Capture the cell that displays the provided text and extract its (X, Y) central coordinate. 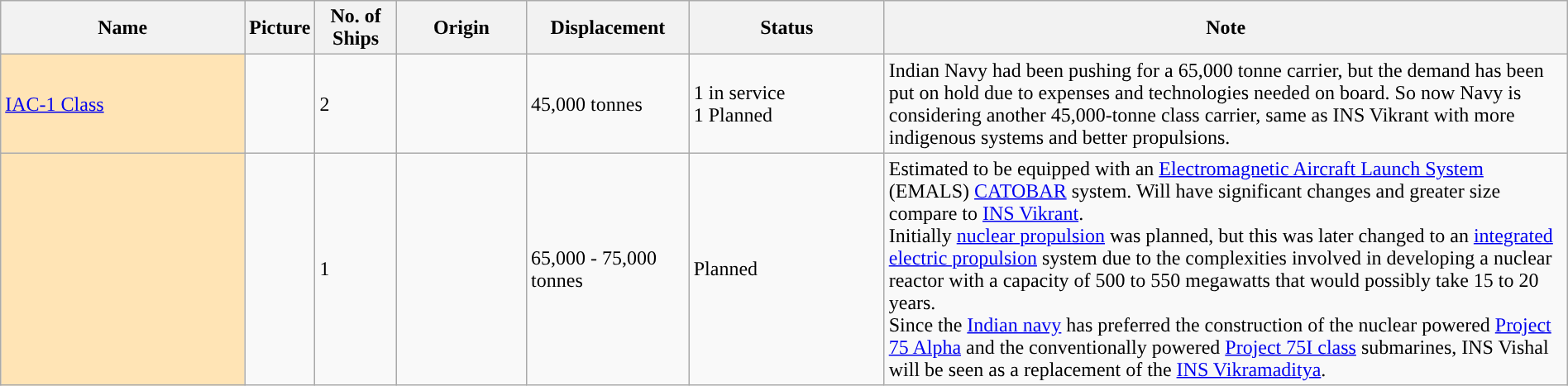
Note (1226, 28)
2 (356, 104)
45,000 tonnes (609, 104)
Picture (280, 28)
Status (786, 28)
65,000 - 75,000 tonnes (609, 269)
1 in service 1 Planned (786, 104)
1 (356, 269)
Displacement (609, 28)
No. of Ships (356, 28)
Name (122, 28)
Origin (461, 28)
Planned (786, 269)
IAC-1 Class (122, 104)
